Provide the (x, y) coordinate of the cell's center where the given text is located.  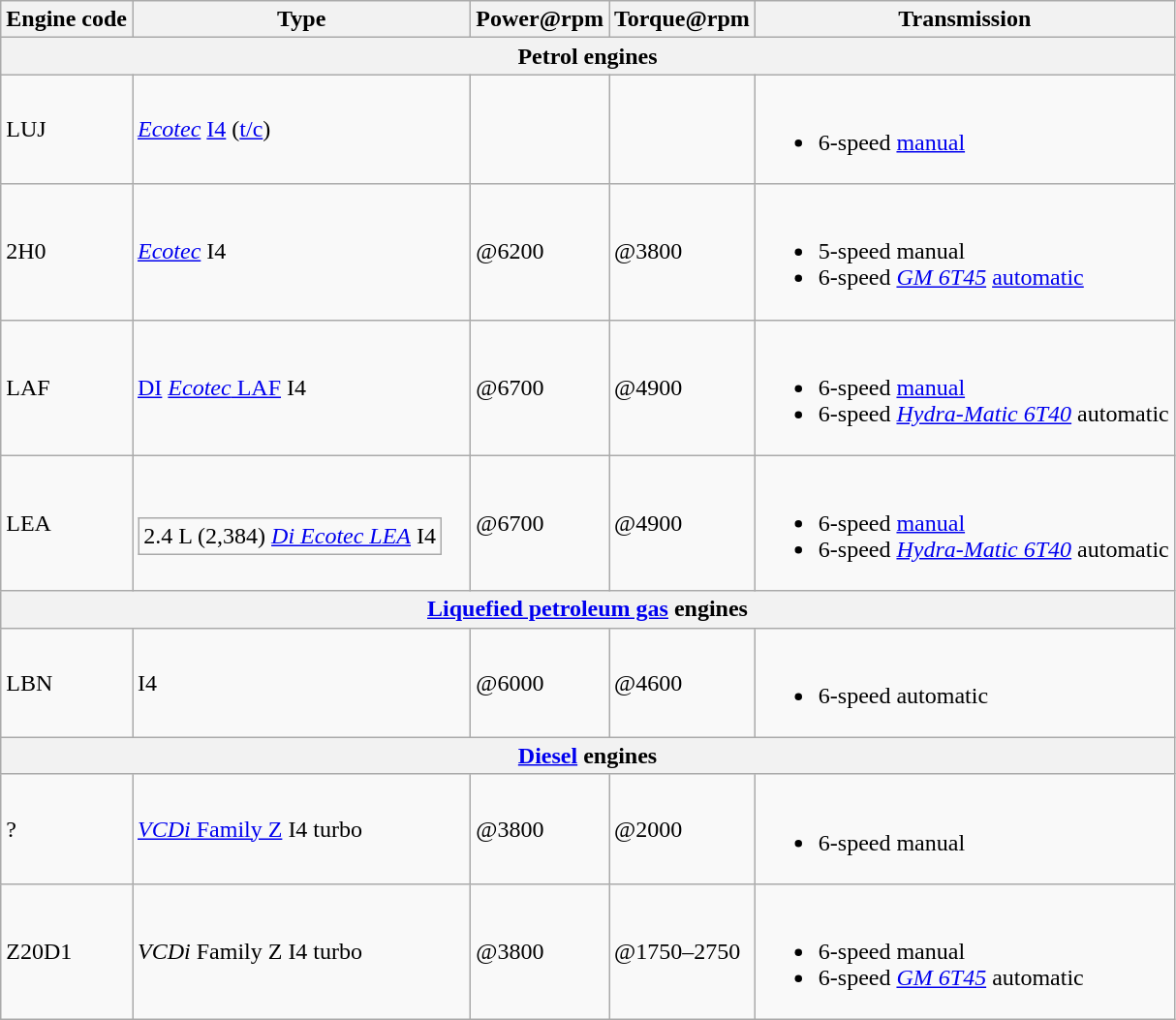
2H0 (67, 252)
6-speed automatic (965, 682)
Ecotec I4 (300, 252)
@2000 (682, 829)
Ecotec I4 (t/c) (300, 130)
Type (300, 19)
@1750–2750 (682, 951)
LAF (67, 387)
6-speed manual6-speed GM 6T45 automatic (965, 951)
Transmission (965, 19)
LUJ (67, 130)
@6000 (541, 682)
Diesel engines (588, 756)
Petrol engines (588, 56)
I4 (300, 682)
Engine code (67, 19)
? (67, 829)
DI Ecotec LAF I4 (300, 387)
@4600 (682, 682)
Power@rpm (541, 19)
Liquefied petroleum gas engines (588, 609)
Z20D1 (67, 951)
5-speed manual6-speed GM 6T45 automatic (965, 252)
LBN (67, 682)
LEA (67, 523)
Torque@rpm (682, 19)
@6200 (541, 252)
